For the text-containing cell, return its midpoint in (X, Y) coordinate format. 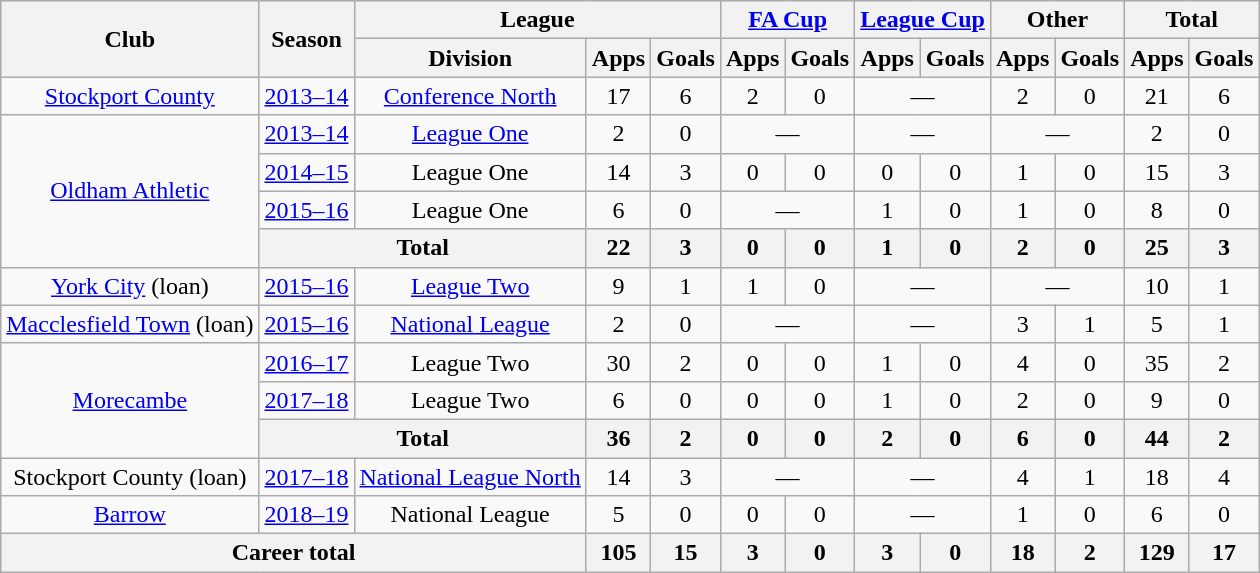
22 (618, 248)
Barrow (130, 515)
Conference North (470, 96)
35 (1157, 362)
York City (loan) (130, 286)
National League North (470, 477)
Club (130, 39)
Morecambe (130, 400)
105 (618, 553)
Stockport County (130, 96)
Career total (294, 553)
21 (1157, 96)
36 (618, 438)
Macclesfield Town (loan) (130, 324)
League Cup (923, 20)
Season (306, 39)
2014–15 (306, 172)
30 (618, 362)
8 (1157, 210)
2018–19 (306, 515)
Other (1057, 20)
Stockport County (loan) (130, 477)
10 (1157, 286)
FA Cup (787, 20)
League (537, 20)
Division (470, 58)
2016–17 (306, 362)
44 (1157, 438)
25 (1157, 248)
129 (1157, 553)
Oldham Athletic (130, 191)
